Detect which cell encompasses the target text, then output its (x, y) center coordinate. 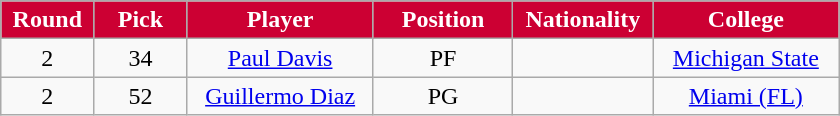
Miami (FL) (746, 96)
Guillermo Diaz (280, 96)
Round (48, 20)
PG (443, 96)
52 (140, 96)
Michigan State (746, 58)
Player (280, 20)
34 (140, 58)
College (746, 20)
Position (443, 20)
PF (443, 58)
Pick (140, 20)
Paul Davis (280, 58)
Nationality (583, 20)
